Provide the [x, y] coordinate of the cell's center where the given text is located.  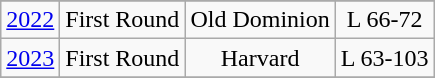
2023 [30, 58]
Old Dominion [260, 20]
2022 [30, 20]
Harvard [260, 58]
L 63-103 [384, 58]
L 66-72 [384, 20]
